Output the [x, y] coordinate of the center of the cell containing the given text.  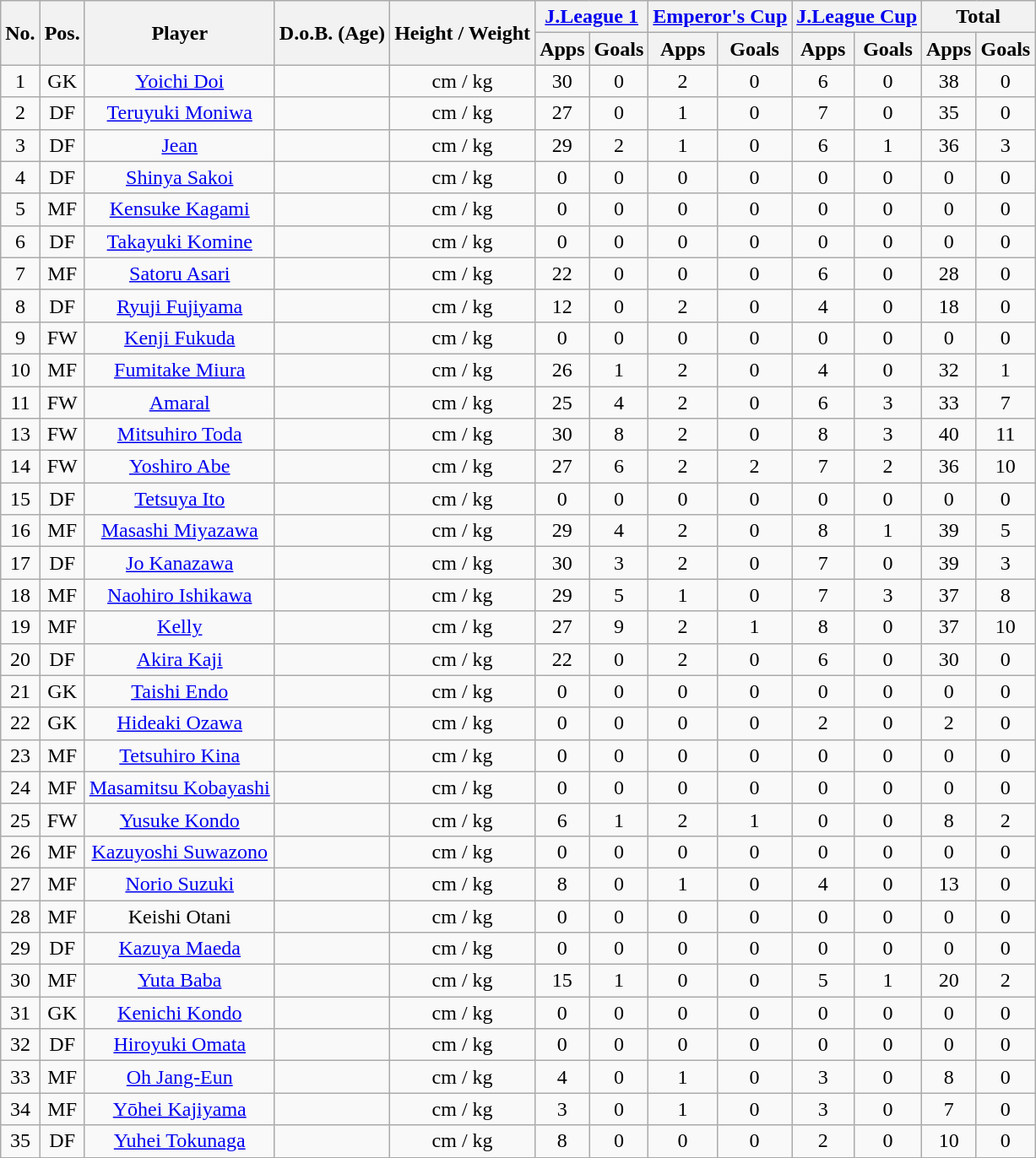
Tetsuhiro Kina [179, 755]
D.o.B. (Age) [332, 33]
Teruyuki Moniwa [179, 113]
Yuhei Tokunaga [179, 1141]
Jo Kanazawa [179, 563]
17 [20, 563]
38 [949, 81]
Kensuke Kagami [179, 209]
Keishi Otani [179, 916]
16 [20, 531]
J.League Cup [857, 17]
Masashi Miyazawa [179, 531]
Emperor's Cup [720, 17]
Height / Weight [463, 33]
Norio Suzuki [179, 884]
J.League 1 [592, 17]
Yoshiro Abe [179, 467]
Kenji Fukuda [179, 338]
Takayuki Komine [179, 241]
Tetsuya Ito [179, 499]
23 [20, 755]
Player [179, 33]
Akira Kaji [179, 659]
Ryuji Fujiyama [179, 306]
Masamitsu Kobayashi [179, 787]
14 [20, 467]
Taishi Endo [179, 691]
Yoichi Doi [179, 81]
34 [20, 1109]
Naohiro Ishikawa [179, 595]
Jean [179, 145]
Fumitake Miura [179, 370]
Yuta Baba [179, 981]
Hiroyuki Omata [179, 1045]
No. [20, 33]
40 [949, 435]
Hideaki Ozawa [179, 723]
Kenichi Kondo [179, 1013]
Shinya Sakoi [179, 177]
24 [20, 787]
31 [20, 1013]
Mitsuhiro Toda [179, 435]
Kelly [179, 627]
Kazuyoshi Suwazono [179, 852]
Kazuya Maeda [179, 949]
19 [20, 627]
Satoru Asari [179, 273]
Total [979, 17]
12 [562, 306]
Oh Jang-Eun [179, 1077]
Pos. [62, 33]
Yōhei Kajiyama [179, 1109]
Yusuke Kondo [179, 820]
21 [20, 691]
Amaral [179, 403]
